Pinpoint the cell where the given text exists, returning its (x, y) midpoint coordinate. 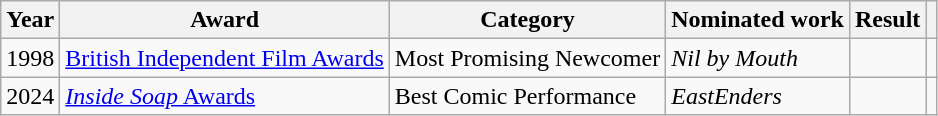
Year (30, 20)
Nil by Mouth (758, 58)
British Independent Film Awards (225, 58)
EastEnders (758, 96)
Inside Soap Awards (225, 96)
Nominated work (758, 20)
1998 (30, 58)
2024 (30, 96)
Most Promising Newcomer (527, 58)
Category (527, 20)
Award (225, 20)
Best Comic Performance (527, 96)
Result (887, 20)
